Return [x, y] of the center of cell containing provided text 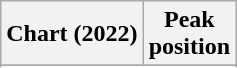
Chart (2022) [72, 34]
Peakposition [189, 34]
